Determine the (X, Y) coordinate at the center of the cell enclosing the given text.  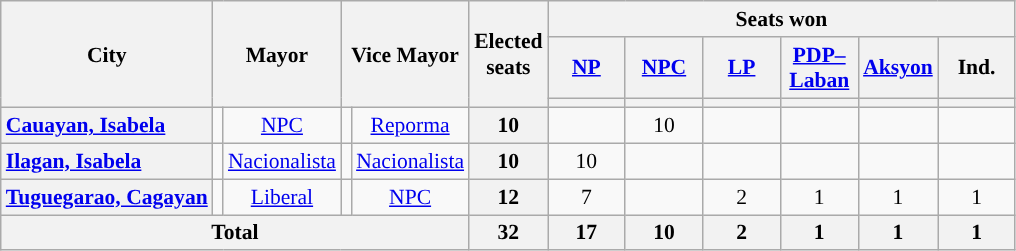
LP (742, 68)
12 (508, 197)
NP (587, 68)
Ilagan, Isabela (107, 162)
Electedseats (508, 54)
Vice Mayor (405, 54)
Cauayan, Isabela (107, 126)
Mayor (277, 54)
7 (587, 197)
PDP–Laban (819, 68)
32 (508, 233)
Ind. (977, 68)
Aksyon (898, 68)
Total (235, 233)
City (107, 54)
Seats won (782, 19)
Tuguegarao, Cagayan (107, 197)
Reporma (410, 126)
Liberal (282, 197)
17 (587, 233)
